Determine the (X, Y) coordinate at the center of the cell enclosing the given text.  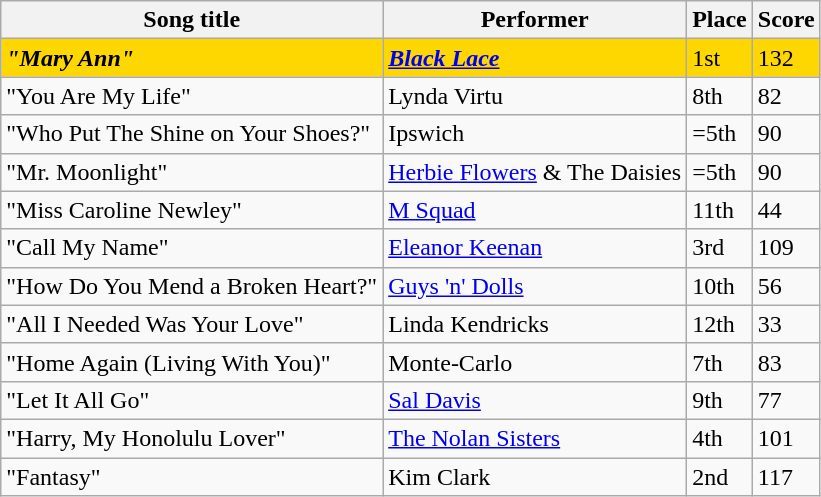
Black Lace (535, 58)
Guys 'n' Dolls (535, 286)
132 (786, 58)
2nd (720, 477)
"Miss Caroline Newley" (192, 210)
"Let It All Go" (192, 400)
Lynda Virtu (535, 96)
101 (786, 438)
9th (720, 400)
117 (786, 477)
"Harry, My Honolulu Lover" (192, 438)
1st (720, 58)
"Fantasy" (192, 477)
56 (786, 286)
Ipswich (535, 134)
Place (720, 20)
"Call My Name" (192, 248)
4th (720, 438)
M Squad (535, 210)
Performer (535, 20)
"All I Needed Was Your Love" (192, 324)
8th (720, 96)
Score (786, 20)
Herbie Flowers & The Daisies (535, 172)
The Nolan Sisters (535, 438)
109 (786, 248)
"Who Put The Shine on Your Shoes?" (192, 134)
7th (720, 362)
"Mary Ann" (192, 58)
Song title (192, 20)
"Mr. Moonlight" (192, 172)
77 (786, 400)
82 (786, 96)
83 (786, 362)
11th (720, 210)
Sal Davis (535, 400)
Monte-Carlo (535, 362)
44 (786, 210)
"Home Again (Living With You)" (192, 362)
10th (720, 286)
"You Are My Life" (192, 96)
3rd (720, 248)
12th (720, 324)
Eleanor Keenan (535, 248)
Kim Clark (535, 477)
Linda Kendricks (535, 324)
"How Do You Mend a Broken Heart?" (192, 286)
33 (786, 324)
